Scan for the cell matching the given text and deliver its [X, Y] coordinate at center. 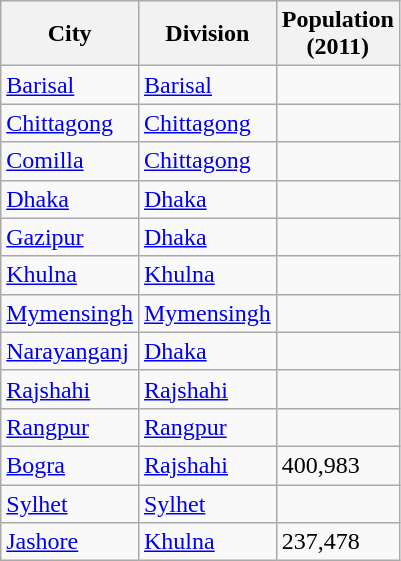
Population(2011) [338, 34]
Gazipur [70, 237]
Bogra [70, 465]
400,983 [338, 465]
City [70, 34]
237,478 [338, 542]
Comilla [70, 161]
Division [207, 34]
Jashore [70, 542]
Narayanganj [70, 351]
